Return [x, y] of the center of cell containing provided text 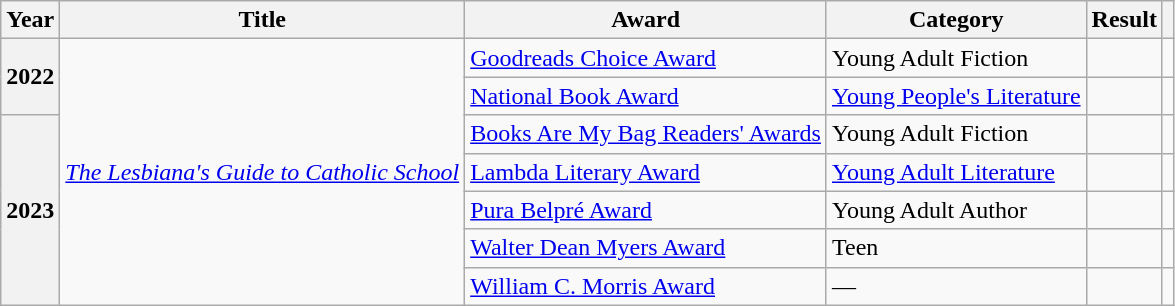
Lambda Literary Award [646, 172]
The Lesbiana's Guide to Catholic School [262, 172]
Year [30, 20]
Award [646, 20]
Result [1124, 20]
Teen [956, 248]
Pura Belpré Award [646, 210]
2022 [30, 77]
Category [956, 20]
Books Are My Bag Readers' Awards [646, 134]
2023 [30, 210]
Goodreads Choice Award [646, 58]
Young People's Literature [956, 96]
Walter Dean Myers Award [646, 248]
Young Adult Literature [956, 172]
— [956, 286]
Young Adult Author [956, 210]
William C. Morris Award [646, 286]
National Book Award [646, 96]
Title [262, 20]
